Search for the cell housing the specified text and yield its [X, Y] center coordinate. 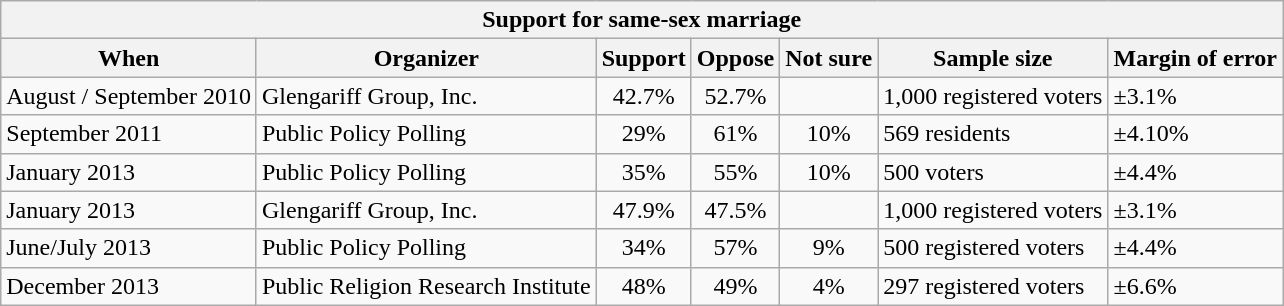
Not sure [829, 58]
Sample size [993, 58]
297 registered voters [993, 286]
500 registered voters [993, 248]
35% [644, 172]
52.7% [735, 96]
29% [644, 134]
42.7% [644, 96]
4% [829, 286]
When [129, 58]
±6.6% [1196, 286]
49% [735, 286]
9% [829, 248]
48% [644, 286]
Support for same-sex marriage [642, 20]
61% [735, 134]
47.9% [644, 210]
June/July 2013 [129, 248]
Organizer [426, 58]
August / September 2010 [129, 96]
Margin of error [1196, 58]
500 voters [993, 172]
55% [735, 172]
Public Religion Research Institute [426, 286]
34% [644, 248]
569 residents [993, 134]
Oppose [735, 58]
±4.10% [1196, 134]
September 2011 [129, 134]
57% [735, 248]
47.5% [735, 210]
December 2013 [129, 286]
Support [644, 58]
